Return [X, Y] of the center of cell containing provided text 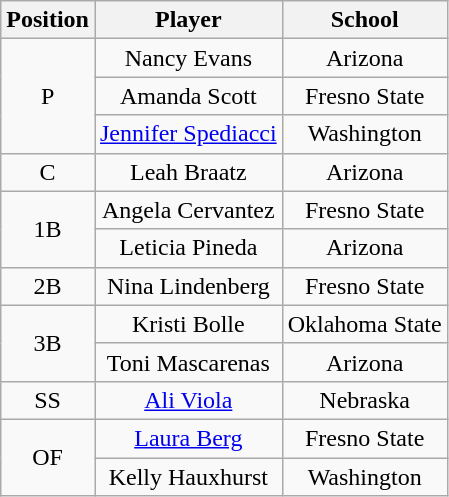
Laura Berg [188, 438]
OF [48, 457]
Position [48, 20]
Angela Cervantez [188, 210]
Kelly Hauxhurst [188, 477]
Jennifer Spediacci [188, 134]
1B [48, 229]
Leticia Pineda [188, 248]
Amanda Scott [188, 96]
Nina Lindenberg [188, 286]
Ali Viola [188, 400]
School [364, 20]
C [48, 172]
3B [48, 343]
Player [188, 20]
Toni Mascarenas [188, 362]
P [48, 96]
Nebraska [364, 400]
Nancy Evans [188, 58]
Oklahoma State [364, 324]
Kristi Bolle [188, 324]
Leah Braatz [188, 172]
SS [48, 400]
2B [48, 286]
